Determine the [X, Y] coordinate at the center of the cell enclosing the given text.  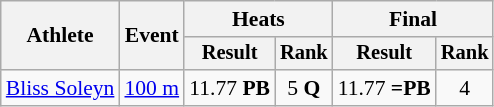
11.77 PB [230, 88]
4 [465, 88]
Athlete [60, 36]
Bliss Soleyn [60, 88]
5 Q [304, 88]
11.77 =PB [384, 88]
Final [414, 19]
Heats [258, 19]
100 m [152, 88]
Event [152, 36]
